Provide the [X, Y] coordinate of the cell's center where the given text is located.  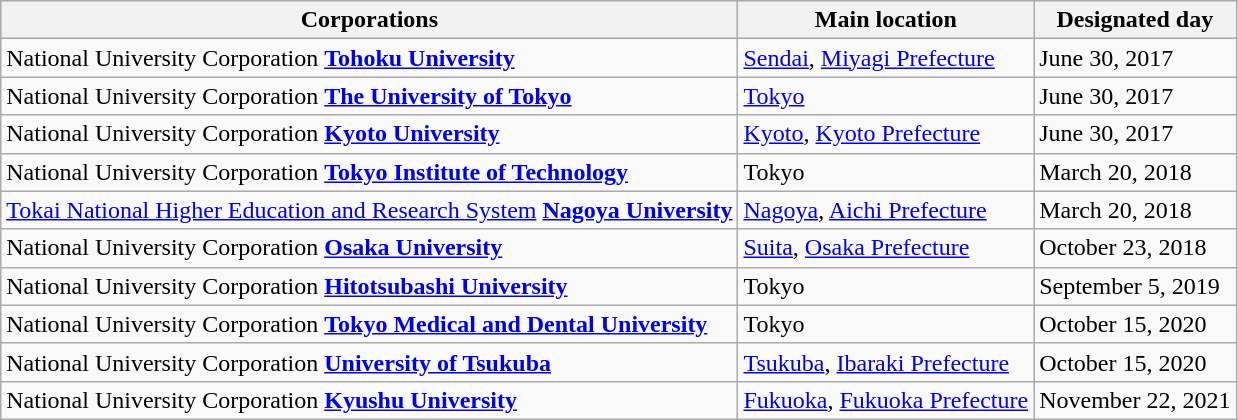
National University Corporation Tohoku University [370, 58]
Designated day [1135, 20]
Sendai, Miyagi Prefecture [886, 58]
Suita, Osaka Prefecture [886, 248]
September 5, 2019 [1135, 286]
National University Corporation Kyushu University [370, 400]
National University Corporation Hitotsubashi University [370, 286]
National University Corporation Tokyo Institute of Technology [370, 172]
Fukuoka, Fukuoka Prefecture [886, 400]
Corporations [370, 20]
Kyoto, Kyoto Prefecture [886, 134]
National University Corporation Tokyo Medical and Dental University [370, 324]
National University Corporation Osaka University [370, 248]
Tsukuba, Ibaraki Prefecture [886, 362]
Nagoya, Aichi Prefecture [886, 210]
October 23, 2018 [1135, 248]
National University Corporation Kyoto University [370, 134]
Main location [886, 20]
National University Corporation University of Tsukuba [370, 362]
Tokai National Higher Education and Research System Nagoya University [370, 210]
National University Corporation The University of Tokyo [370, 96]
November 22, 2021 [1135, 400]
